Scan for the cell matching the given text and deliver its [X, Y] coordinate at center. 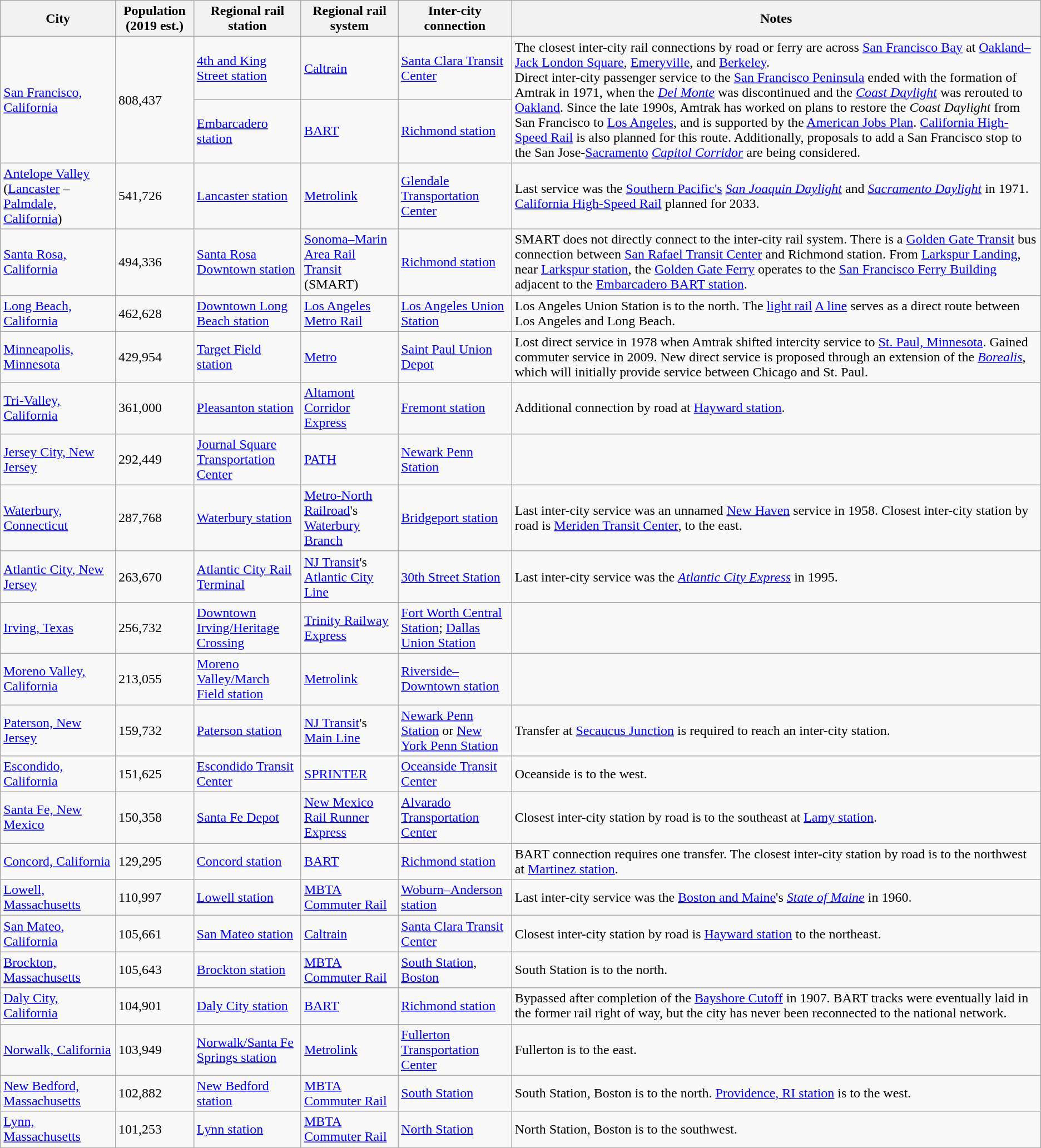
Norwalk/Santa Fe Springs station [247, 1050]
Last inter-city service was the Atlantic City Express in 1995. [776, 577]
129,295 [155, 862]
NJ Transit's Main Line [349, 730]
SPRINTER [349, 774]
808,437 [155, 100]
Paterson station [247, 730]
263,670 [155, 577]
Altamont Corridor Express [349, 408]
541,726 [155, 196]
Pleasanton station [247, 408]
Notes [776, 19]
Paterson, New Jersey [58, 730]
213,055 [155, 679]
Norwalk, California [58, 1050]
South Station, Boston [455, 970]
Santa Rosa Downtown station [247, 262]
105,661 [155, 934]
Bridgeport station [455, 518]
Trinity Railway Express [349, 628]
Metro [349, 357]
494,336 [155, 262]
Lowell station [247, 897]
256,732 [155, 628]
Journal Square Transportation Center [247, 459]
New Bedford, Massachusetts [58, 1093]
Atlantic City Rail Terminal [247, 577]
Concord, California [58, 862]
Additional connection by road at Hayward station. [776, 408]
Last inter-city service was the Boston and Maine's State of Maine in 1960. [776, 897]
102,882 [155, 1093]
Minneapolis, Minnesota [58, 357]
Daly City, California [58, 1006]
Escondido, California [58, 774]
North Station, Boston is to the southwest. [776, 1130]
Fullerton Transportation Center [455, 1050]
Moreno Valley/March Field station [247, 679]
Downtown Long Beach station [247, 314]
Los Angeles Union Station [455, 314]
San Mateo station [247, 934]
Atlantic City, New Jersey [58, 577]
Santa Rosa, California [58, 262]
Lynn, Massachusetts [58, 1130]
Los Angeles Metro Rail [349, 314]
Los Angeles Union Station is to the north. The light rail A line serves as a direct route between Los Angeles and Long Beach. [776, 314]
30th Street Station [455, 577]
Saint Paul Union Depot [455, 357]
Closest inter-city station by road is to the southeast at Lamy station. [776, 818]
462,628 [155, 314]
Inter-city connection [455, 19]
Waterbury station [247, 518]
North Station [455, 1130]
Fort Worth Central Station; Dallas Union Station [455, 628]
151,625 [155, 774]
Woburn–Anderson station [455, 897]
Transfer at Secaucus Junction is required to reach an inter-city station. [776, 730]
Embarcadero station [247, 131]
South Station [455, 1093]
292,449 [155, 459]
Last service was the Southern Pacific's San Joaquin Daylight and Sacramento Daylight in 1971. California High-Speed Rail planned for 2033. [776, 196]
Newark Penn Station [455, 459]
PATH [349, 459]
Santa Fe Depot [247, 818]
Concord station [247, 862]
Alvarado Transportation Center [455, 818]
287,768 [155, 518]
New Mexico Rail Runner Express [349, 818]
104,901 [155, 1006]
Brockton, Massachusetts [58, 970]
Metro-North Railroad's Waterbury Branch [349, 518]
NJ Transit's Atlantic City Line [349, 577]
Escondido Transit Center [247, 774]
Jersey City, New Jersey [58, 459]
429,954 [155, 357]
Glendale Transportation Center [455, 196]
Irving, Texas [58, 628]
4th and King Street station [247, 68]
150,358 [155, 818]
San Mateo, California [58, 934]
Regional rail station [247, 19]
110,997 [155, 897]
Waterbury, Connecticut [58, 518]
Oceanside Transit Center [455, 774]
103,949 [155, 1050]
Tri-Valley, California [58, 408]
Newark Penn Station or New York Penn Station [455, 730]
South Station is to the north. [776, 970]
Fremont station [455, 408]
Regional rail system [349, 19]
Lowell, Massachusetts [58, 897]
Moreno Valley, California [58, 679]
Fullerton is to the east. [776, 1050]
Population (2019 est.) [155, 19]
Sonoma–Marin Area Rail Transit (SMART) [349, 262]
Santa Fe, New Mexico [58, 818]
Closest inter-city station by road is Hayward station to the northeast. [776, 934]
Brockton station [247, 970]
Daly City station [247, 1006]
Lynn station [247, 1130]
Downtown Irving/Heritage Crossing [247, 628]
South Station, Boston is to the north. Providence, RI station is to the west. [776, 1093]
159,732 [155, 730]
Long Beach, California [58, 314]
Riverside–Downtown station [455, 679]
101,253 [155, 1130]
New Bedford station [247, 1093]
City [58, 19]
San Francisco, California [58, 100]
361,000 [155, 408]
Last inter-city service was an unnamed New Haven service in 1958. Closest inter-city station by road is Meriden Transit Center, to the east. [776, 518]
Lancaster station [247, 196]
Target Field station [247, 357]
BART connection requires one transfer. The closest inter-city station by road is to the northwest at Martinez station. [776, 862]
Oceanside is to the west. [776, 774]
105,643 [155, 970]
Antelope Valley (Lancaster – Palmdale, California) [58, 196]
